Capture the cell that displays the provided text and extract its [x, y] central coordinate. 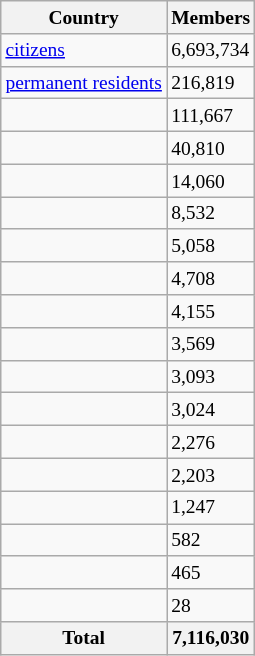
4,708 [211, 278]
1,247 [211, 508]
216,819 [211, 82]
465 [211, 572]
2,203 [211, 474]
Members [211, 18]
111,667 [211, 116]
6,693,734 [211, 50]
Total [84, 638]
3,024 [211, 410]
7,116,030 [211, 638]
3,093 [211, 376]
2,276 [211, 442]
28 [211, 606]
582 [211, 540]
14,060 [211, 180]
4,155 [211, 312]
40,810 [211, 148]
Country [84, 18]
5,058 [211, 246]
permanent residents [84, 82]
8,532 [211, 214]
citizens [84, 50]
3,569 [211, 344]
